Output the [X, Y] coordinate of the center of the cell containing the given text.  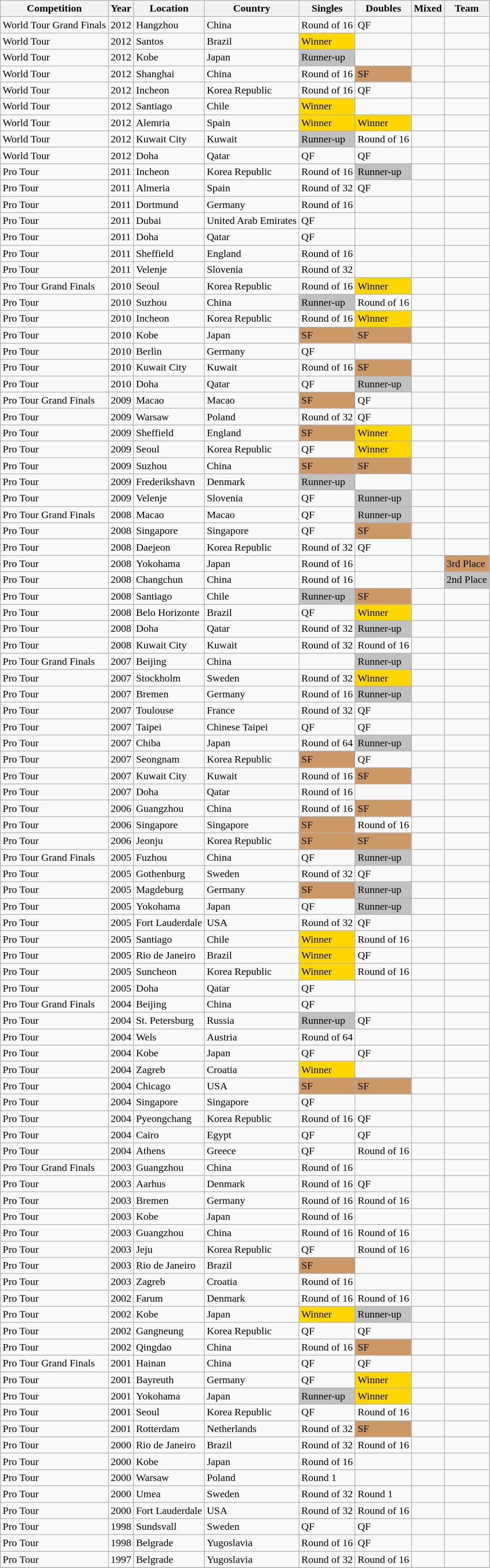
Stockholm [169, 678]
Bayreuth [169, 1380]
Gangneung [169, 1331]
Aarhus [169, 1184]
Fuzhou [169, 857]
St. Petersburg [169, 1021]
Jeonju [169, 841]
Santos [169, 41]
Hangzhou [169, 25]
Pyeongchang [169, 1119]
Almeria [169, 188]
Gothenburg [169, 874]
Dortmund [169, 205]
Dubai [169, 221]
Location [169, 9]
World Tour Grand Finals [54, 25]
Wels [169, 1037]
Magdeburg [169, 890]
Athens [169, 1151]
Greece [251, 1151]
Toulouse [169, 710]
Chiba [169, 743]
Shanghai [169, 74]
Chinese Taipei [251, 727]
Egypt [251, 1135]
1997 [121, 1559]
3rd Place [467, 564]
Singles [327, 9]
Doubles [384, 9]
Seongnam [169, 760]
Changchun [169, 580]
Year [121, 9]
Daejeon [169, 547]
Sundsvall [169, 1527]
Rotterdam [169, 1429]
2nd Place [467, 580]
Austria [251, 1037]
Berlin [169, 351]
United Arab Emirates [251, 221]
Umea [169, 1494]
Taipei [169, 727]
Frederikshavn [169, 482]
Chicago [169, 1086]
Qingdao [169, 1347]
Russia [251, 1021]
Alemria [169, 123]
Farum [169, 1298]
Belo Horizonte [169, 612]
Netherlands [251, 1429]
Team [467, 9]
Jeju [169, 1249]
Competition [54, 9]
Cairo [169, 1135]
Mixed [428, 9]
Suncheon [169, 971]
France [251, 710]
Country [251, 9]
Hainan [169, 1363]
